Determine the (X, Y) coordinate at the center of the cell enclosing the given text.  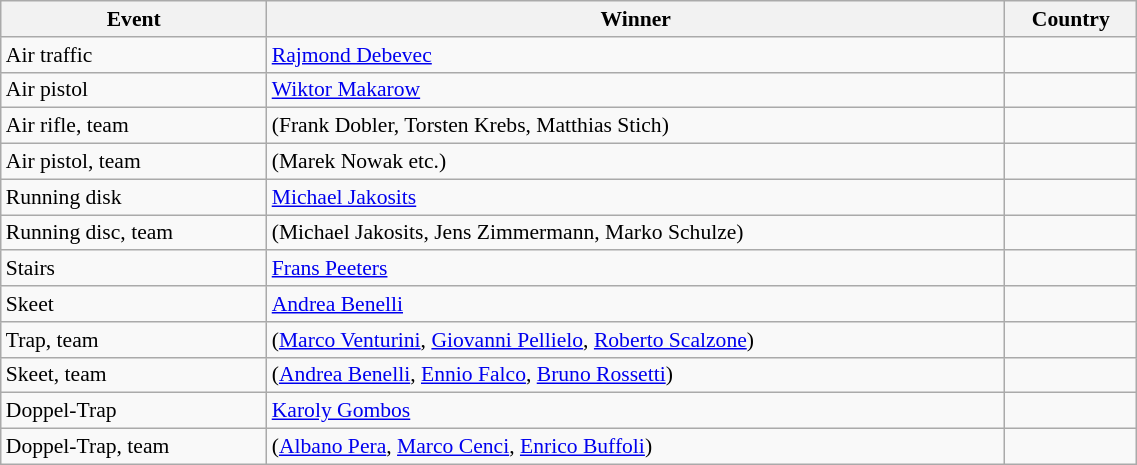
Skeet, team (134, 375)
Doppel-Trap (134, 411)
Event (134, 19)
(Marek Nowak etc.) (636, 162)
Country (1071, 19)
Air rifle, team (134, 126)
Air traffic (134, 55)
(Marco Venturini, Giovanni Pellielo, Roberto Scalzone) (636, 340)
(Albano Pera, Marco Cenci, Enrico Buffoli) (636, 447)
Air pistol (134, 90)
(Frank Dobler, Torsten Krebs, Matthias Stich) (636, 126)
Winner (636, 19)
Running disc, team (134, 233)
Frans Peeters (636, 269)
Stairs (134, 269)
Trap, team (134, 340)
(Michael Jakosits, Jens Zimmermann, Marko Schulze) (636, 233)
Andrea Benelli (636, 304)
Running disk (134, 197)
Karoly Gombos (636, 411)
Air pistol, team (134, 162)
Wiktor Makarow (636, 90)
(Andrea Benelli, Ennio Falco, Bruno Rossetti) (636, 375)
Rajmond Debevec (636, 55)
Doppel-Trap, team (134, 447)
Michael Jakosits (636, 197)
Skeet (134, 304)
